Pinpoint the cell where the given text exists, returning its (X, Y) midpoint coordinate. 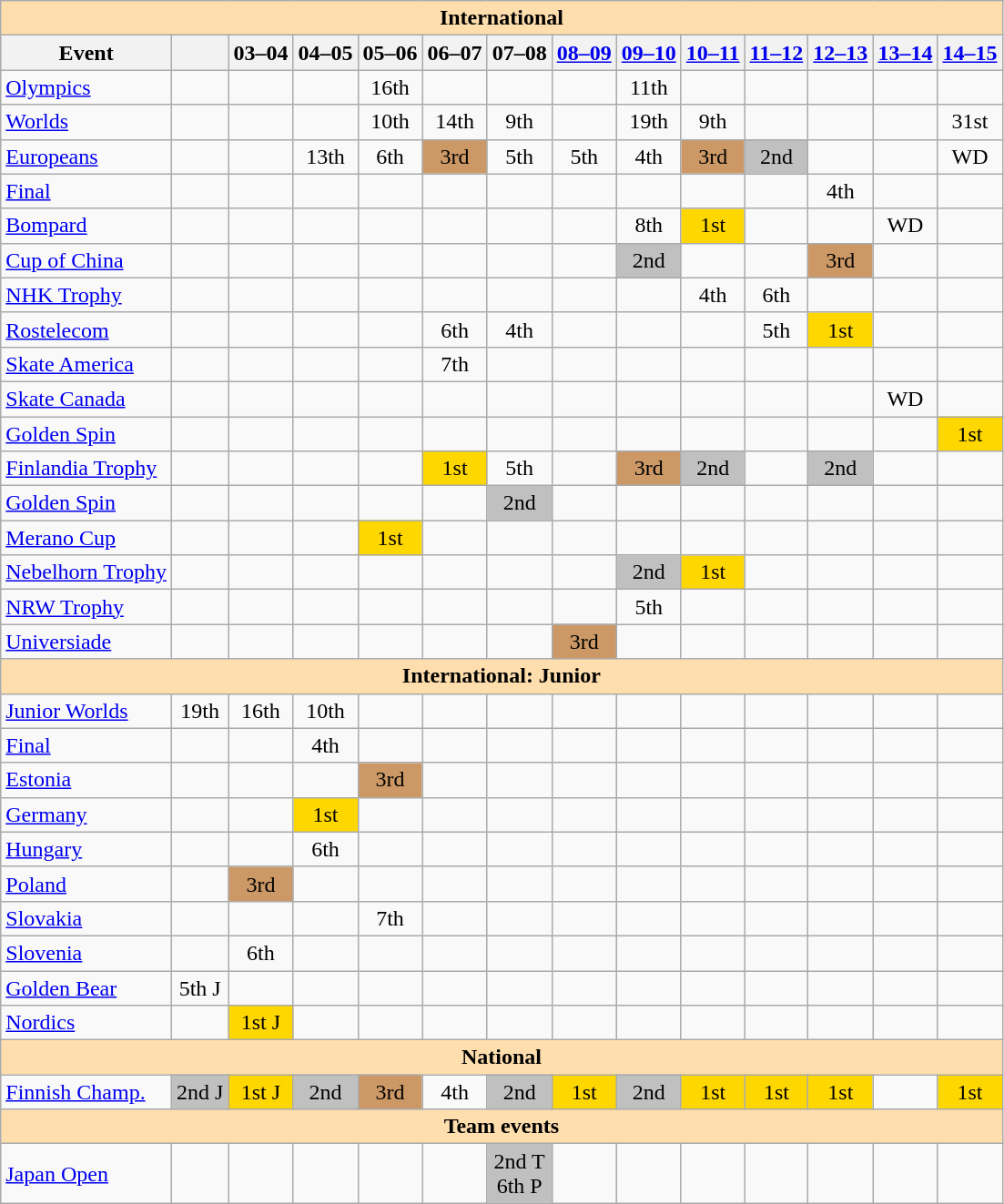
Slovenia (86, 953)
05–06 (390, 53)
Rostelecom (86, 329)
Estonia (86, 780)
Finnish Champ. (86, 1092)
31st (970, 122)
Skate America (86, 364)
Nebelhorn Trophy (86, 572)
Universiade (86, 642)
International (502, 18)
13–14 (905, 53)
07–08 (519, 53)
National (502, 1057)
Worlds (86, 122)
NHK Trophy (86, 295)
International: Junior (502, 676)
Europeans (86, 157)
2nd J (199, 1092)
Skate Canada (86, 399)
Junior Worlds (86, 711)
11–12 (776, 53)
8th (648, 226)
Finlandia Trophy (86, 469)
Bompard (86, 226)
2nd T 6th P (519, 1174)
04–05 (326, 53)
12–13 (841, 53)
11th (648, 87)
Event (86, 53)
Golden Bear (86, 987)
Cup of China (86, 260)
Olympics (86, 87)
NRW Trophy (86, 607)
Hungary (86, 849)
Slovakia (86, 918)
10–11 (713, 53)
03–04 (260, 53)
13th (326, 157)
Japan Open (86, 1174)
Nordics (86, 1023)
Merano Cup (86, 538)
14th (455, 122)
08–09 (584, 53)
Poland (86, 884)
5th J (199, 987)
Team events (502, 1127)
Germany (86, 814)
14–15 (970, 53)
06–07 (455, 53)
09–10 (648, 53)
